Capture the cell that displays the provided text and extract its [x, y] central coordinate. 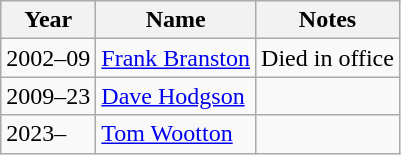
Frank Branston [176, 58]
Died in office [328, 58]
Year [48, 20]
Tom Wootton [176, 134]
2023– [48, 134]
Notes [328, 20]
2002–09 [48, 58]
Dave Hodgson [176, 96]
Name [176, 20]
2009–23 [48, 96]
